Determine the [x, y] coordinate at the center of the cell enclosing the given text.  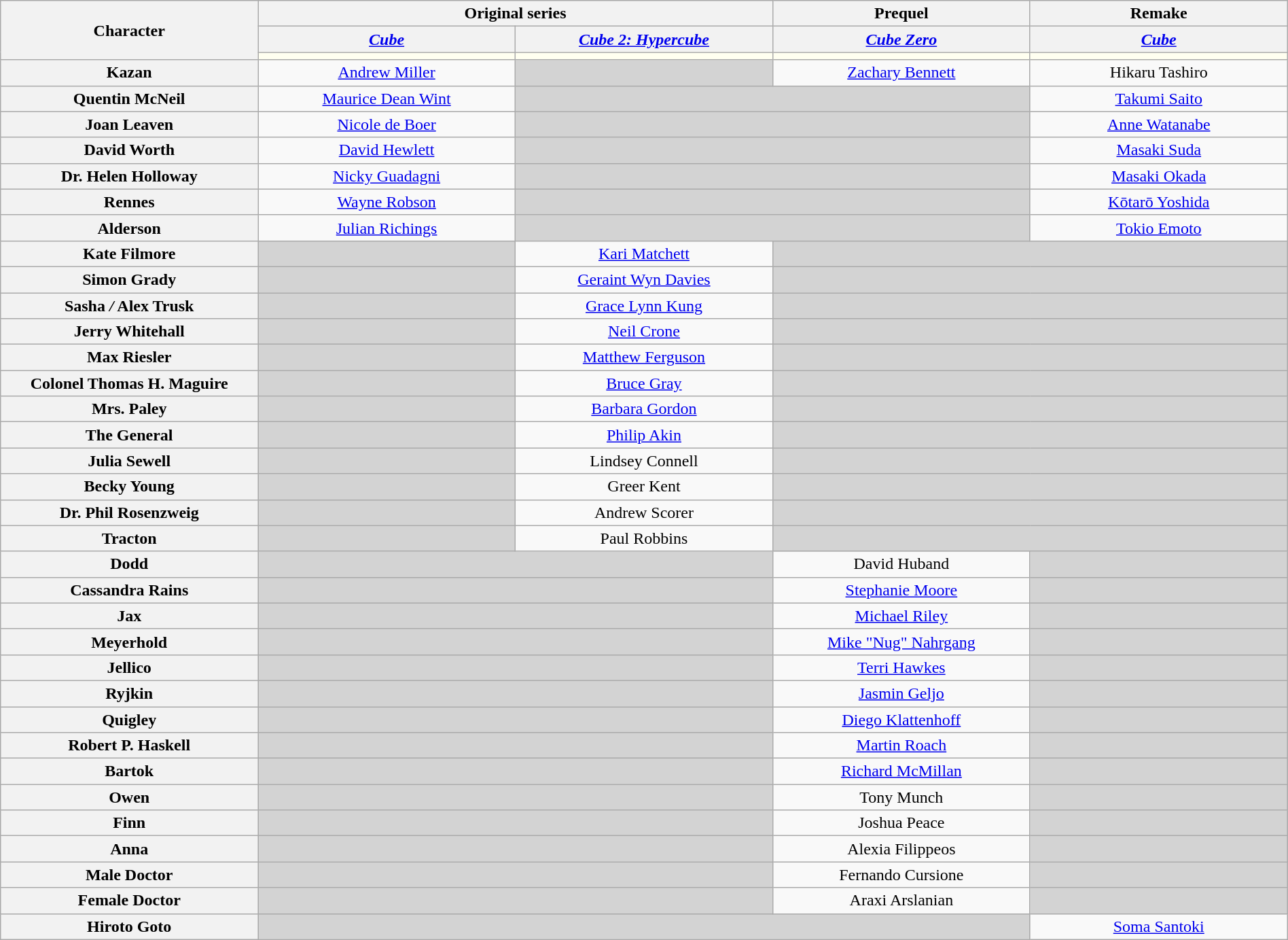
Julia Sewell [129, 461]
Rennes [129, 202]
Paul Robbins [644, 538]
Anne Watanabe [1159, 124]
Robert P. Haskell [129, 746]
Araxi Arslanian [901, 901]
Diego Klattenhoff [901, 720]
Simon Grady [129, 279]
Cassandra Rains [129, 590]
Geraint Wyn Davies [644, 279]
Michael Riley [901, 616]
Nicole de Boer [387, 124]
The General [129, 435]
Mike "Nug" Nahrgang [901, 642]
Cube Zero [901, 39]
Anna [129, 849]
Wayne Robson [387, 202]
Becky Young [129, 487]
Masaki Okada [1159, 176]
Neil Crone [644, 332]
Max Riesler [129, 358]
Jerry Whitehall [129, 332]
Ryjkin [129, 693]
Hiroto Goto [129, 926]
Nicky Guadagni [387, 176]
Tracton [129, 538]
Alderson [129, 228]
Martin Roach [901, 746]
David Worth [129, 150]
Original series [516, 14]
Julian Richings [387, 228]
David Hewlett [387, 150]
Fernando Cursione [901, 875]
Alexia Filippeos [901, 849]
Stephanie Moore [901, 590]
Terri Hawkes [901, 667]
Andrew Scorer [644, 512]
Hikaru Tashiro [1159, 73]
Dodd [129, 564]
Kate Filmore [129, 254]
Takumi Saito [1159, 99]
Masaki Suda [1159, 150]
Sasha / Alex Trusk [129, 305]
Prequel [901, 14]
Philip Akin [644, 435]
Zachary Bennett [901, 73]
Greer Kent [644, 487]
Quigley [129, 720]
Character [129, 30]
Jasmin Geljo [901, 693]
Male Doctor [129, 875]
Andrew Miller [387, 73]
Finn [129, 823]
Meyerhold [129, 642]
Remake [1159, 14]
Tokio Emoto [1159, 228]
Bartok [129, 771]
Kōtarō Yoshida [1159, 202]
Owen [129, 797]
Barbara Gordon [644, 409]
Jellico [129, 667]
Kazan [129, 73]
Dr. Phil Rosenzweig [129, 512]
Quentin McNeil [129, 99]
Joan Leaven [129, 124]
Soma Santoki [1159, 926]
Kari Matchett [644, 254]
Bruce Gray [644, 383]
Matthew Ferguson [644, 358]
Female Doctor [129, 901]
Dr. Helen Holloway [129, 176]
Mrs. Paley [129, 409]
Cube 2: Hypercube [644, 39]
Richard McMillan [901, 771]
Jax [129, 616]
Lindsey Connell [644, 461]
Grace Lynn Kung [644, 305]
Colonel Thomas H. Maguire [129, 383]
Joshua Peace [901, 823]
Maurice Dean Wint [387, 99]
Tony Munch [901, 797]
David Huband [901, 564]
